Extract the (X, Y) coordinate from the center of the cell holding the provided text.  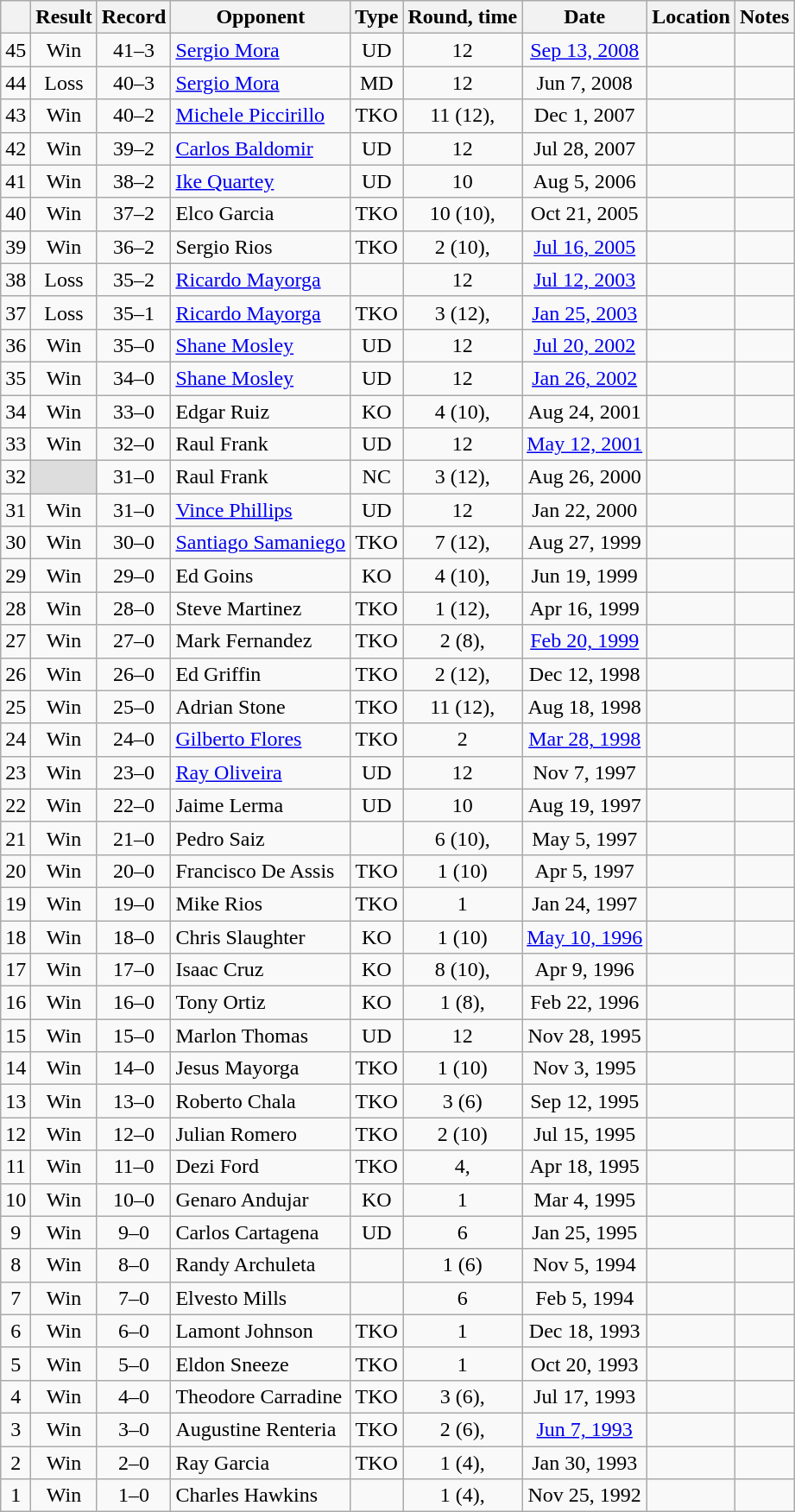
Adrian Stone (261, 707)
Aug 18, 1998 (585, 707)
Sep 13, 2008 (585, 50)
Apr 18, 1995 (585, 1167)
Francisco De Assis (261, 871)
14 (16, 1068)
Jesus Mayorga (261, 1068)
33 (16, 444)
Nov 25, 1992 (585, 1496)
NC (376, 477)
25 (16, 707)
Round, time (463, 17)
Santiago Samaniego (261, 543)
Date (585, 17)
Jun 7, 1993 (585, 1429)
Nov 7, 1997 (585, 772)
Julian Romero (261, 1134)
42 (16, 148)
20 (16, 871)
45 (16, 50)
2 (12), (463, 674)
Aug 5, 2006 (585, 181)
Roberto Chala (261, 1101)
18–0 (134, 936)
22 (16, 805)
3–0 (134, 1429)
Augustine Renteria (261, 1429)
Lamont Johnson (261, 1331)
3 (6) (463, 1101)
24–0 (134, 740)
Aug 26, 2000 (585, 477)
Apr 5, 1997 (585, 871)
Vince Phillips (261, 510)
6 (10), (463, 838)
17–0 (134, 970)
29–0 (134, 576)
35–2 (134, 280)
Jan 26, 2002 (585, 378)
12–0 (134, 1134)
8 (16, 1265)
Mark Fernandez (261, 641)
Feb 20, 1999 (585, 641)
7–0 (134, 1298)
1–0 (134, 1496)
7 (16, 1298)
4–0 (134, 1396)
Location (691, 17)
35–1 (134, 312)
Mar 28, 1998 (585, 740)
11 (16, 1167)
3 (16, 1429)
Aug 24, 2001 (585, 412)
Ed Goins (261, 576)
MD (376, 83)
Nov 5, 1994 (585, 1265)
Gilberto Flores (261, 740)
Dec 12, 1998 (585, 674)
Carlos Cartagena (261, 1232)
13–0 (134, 1101)
4, (463, 1167)
1 (12), (463, 608)
23–0 (134, 772)
17 (16, 970)
40–3 (134, 83)
2 (10) (463, 1134)
5–0 (134, 1364)
2 (8), (463, 641)
Opponent (261, 17)
32 (16, 477)
Dec 18, 1993 (585, 1331)
Feb 22, 1996 (585, 1003)
Theodore Carradine (261, 1396)
1 (8), (463, 1003)
28 (16, 608)
2 (10), (463, 247)
21 (16, 838)
44 (16, 83)
7 (12), (463, 543)
32–0 (134, 444)
8–0 (134, 1265)
36–2 (134, 247)
39 (16, 247)
28–0 (134, 608)
Isaac Cruz (261, 970)
Apr 9, 1996 (585, 970)
May 12, 2001 (585, 444)
Jan 24, 1997 (585, 904)
Chris Slaughter (261, 936)
24 (16, 740)
Sergio Rios (261, 247)
18 (16, 936)
Mike Rios (261, 904)
Genaro Andujar (261, 1200)
38 (16, 280)
Elvesto Mills (261, 1298)
27–0 (134, 641)
35–0 (134, 345)
Oct 21, 2005 (585, 214)
37–2 (134, 214)
15–0 (134, 1036)
Jaime Lerma (261, 805)
Ed Griffin (261, 674)
27 (16, 641)
40 (16, 214)
26 (16, 674)
11–0 (134, 1167)
36 (16, 345)
35 (16, 378)
Marlon Thomas (261, 1036)
Jan 25, 2003 (585, 312)
30–0 (134, 543)
Feb 5, 1994 (585, 1298)
Jul 17, 1993 (585, 1396)
Aug 19, 1997 (585, 805)
Mar 4, 1995 (585, 1200)
Jul 15, 1995 (585, 1134)
41–3 (134, 50)
10–0 (134, 1200)
3 (6), (463, 1396)
Eldon Sneeze (261, 1364)
Edgar Ruiz (261, 412)
26–0 (134, 674)
Oct 20, 1993 (585, 1364)
43 (16, 116)
Jun 19, 1999 (585, 576)
40–2 (134, 116)
4 (16, 1396)
Jul 28, 2007 (585, 148)
Ray Oliveira (261, 772)
Jul 16, 2005 (585, 247)
9 (16, 1232)
19 (16, 904)
34 (16, 412)
9–0 (134, 1232)
May 5, 1997 (585, 838)
5 (16, 1364)
8 (10), (463, 970)
39–2 (134, 148)
25–0 (134, 707)
Pedro Saiz (261, 838)
Jun 7, 2008 (585, 83)
1 (6) (463, 1265)
Type (376, 17)
15 (16, 1036)
Jul 12, 2003 (585, 280)
Randy Archuleta (261, 1265)
20–0 (134, 871)
6–0 (134, 1331)
Nov 28, 1995 (585, 1036)
33–0 (134, 412)
22–0 (134, 805)
16 (16, 1003)
Apr 16, 1999 (585, 608)
16–0 (134, 1003)
2–0 (134, 1463)
38–2 (134, 181)
Steve Martinez (261, 608)
Aug 27, 1999 (585, 543)
Elco Garcia (261, 214)
23 (16, 772)
Jul 20, 2002 (585, 345)
10 (10), (463, 214)
May 10, 1996 (585, 936)
Ike Quartey (261, 181)
29 (16, 576)
13 (16, 1101)
Jan 30, 1993 (585, 1463)
19–0 (134, 904)
21–0 (134, 838)
Charles Hawkins (261, 1496)
30 (16, 543)
Dec 1, 2007 (585, 116)
Ray Garcia (261, 1463)
Jan 25, 1995 (585, 1232)
Tony Ortiz (261, 1003)
Notes (764, 17)
34–0 (134, 378)
31 (16, 510)
Michele Piccirillo (261, 116)
Dezi Ford (261, 1167)
41 (16, 181)
Record (134, 17)
14–0 (134, 1068)
Sep 12, 1995 (585, 1101)
Result (64, 17)
37 (16, 312)
Nov 3, 1995 (585, 1068)
2 (6), (463, 1429)
Jan 22, 2000 (585, 510)
Carlos Baldomir (261, 148)
